Locate the cell with the specified text and output its (X, Y) center coordinate. 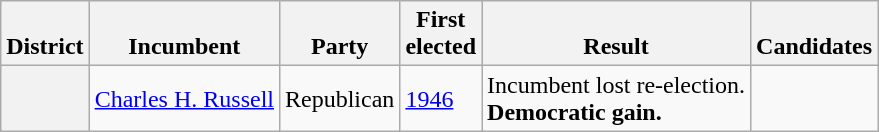
Incumbent (184, 34)
1946 (441, 98)
Charles H. Russell (184, 98)
Result (616, 34)
District (45, 34)
Firstelected (441, 34)
Candidates (814, 34)
Incumbent lost re-election.Democratic gain. (616, 98)
Party (339, 34)
Republican (339, 98)
